Pinpoint the cell where the given text exists, returning its (X, Y) midpoint coordinate. 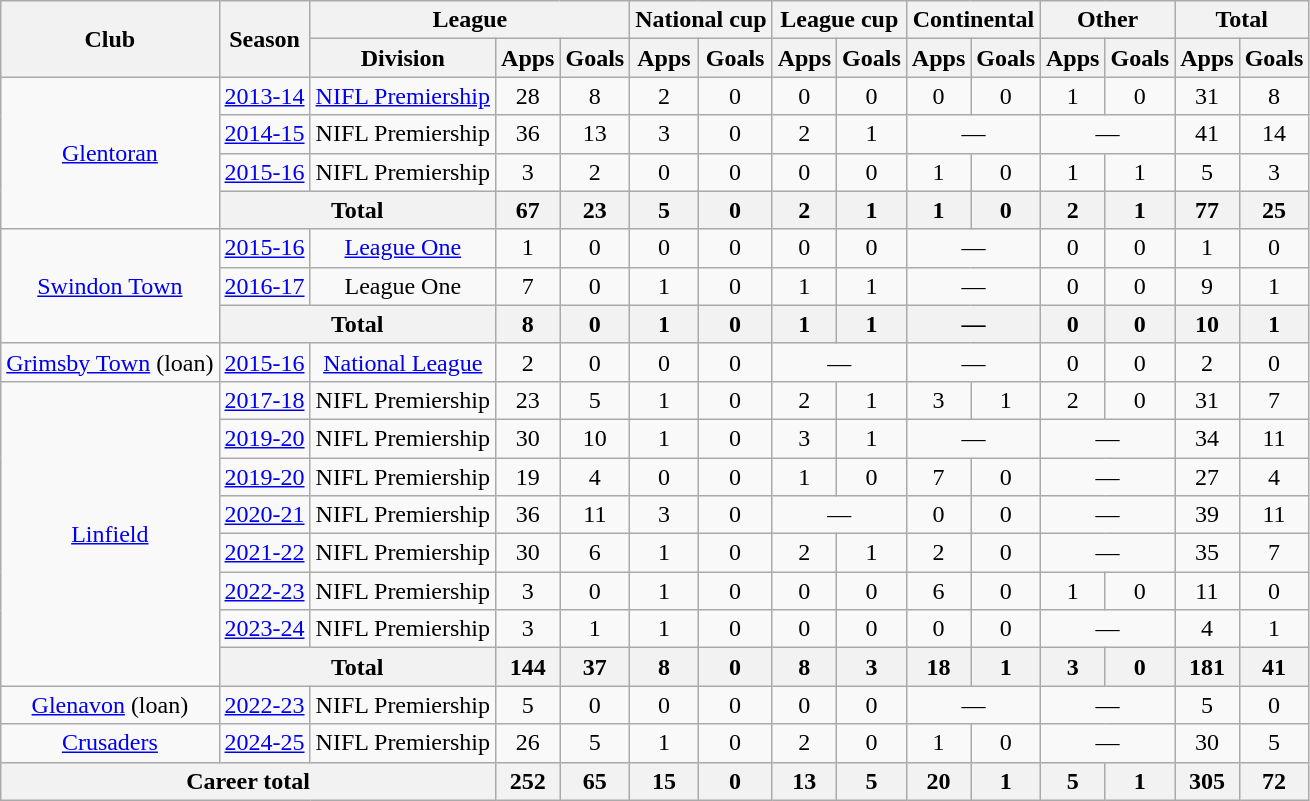
252 (528, 781)
Other (1108, 20)
2017-18 (264, 400)
National League (402, 362)
2016-17 (264, 286)
181 (1207, 667)
77 (1207, 210)
34 (1207, 438)
9 (1207, 286)
Swindon Town (110, 286)
Season (264, 39)
2013-14 (264, 96)
Glenavon (loan) (110, 705)
144 (528, 667)
35 (1207, 553)
39 (1207, 515)
18 (938, 667)
National cup (701, 20)
25 (1274, 210)
Career total (248, 781)
19 (528, 477)
Crusaders (110, 743)
Club (110, 39)
67 (528, 210)
2024-25 (264, 743)
26 (528, 743)
2020-21 (264, 515)
Glentoran (110, 153)
28 (528, 96)
Continental (973, 20)
65 (595, 781)
2023-24 (264, 629)
37 (595, 667)
Division (402, 58)
League cup (839, 20)
2021-22 (264, 553)
20 (938, 781)
72 (1274, 781)
27 (1207, 477)
14 (1274, 134)
Linfield (110, 533)
League (470, 20)
15 (664, 781)
2014-15 (264, 134)
Grimsby Town (loan) (110, 362)
305 (1207, 781)
